Capture the cell that displays the provided text and extract its [x, y] central coordinate. 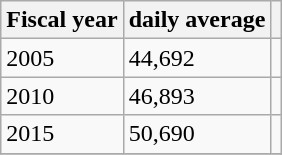
2005 [62, 58]
2010 [62, 96]
daily average [197, 20]
46,893 [197, 96]
Fiscal year [62, 20]
2015 [62, 134]
50,690 [197, 134]
44,692 [197, 58]
